Pinpoint the cell where the given text exists, returning its [x, y] midpoint coordinate. 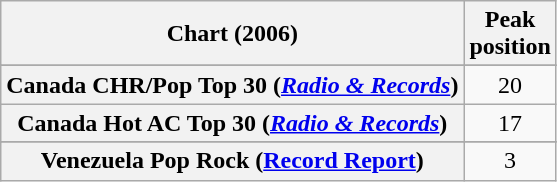
Peakposition [510, 34]
17 [510, 123]
Canada Hot AC Top 30 (Radio & Records) [232, 123]
3 [510, 161]
Venezuela Pop Rock (Record Report) [232, 161]
Chart (2006) [232, 34]
Canada CHR/Pop Top 30 (Radio & Records) [232, 85]
20 [510, 85]
